Extract the [X, Y] coordinate from the center of the cell holding the provided text.  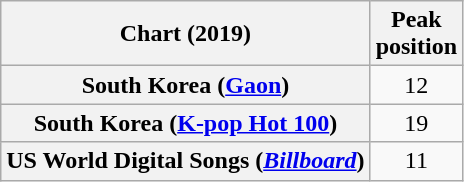
19 [416, 123]
South Korea (Gaon) [186, 85]
11 [416, 161]
Peakposition [416, 34]
US World Digital Songs (Billboard) [186, 161]
Chart (2019) [186, 34]
12 [416, 85]
South Korea (K-pop Hot 100) [186, 123]
